Find where the given text appears and provide that cell's center as [x, y] coordinate. 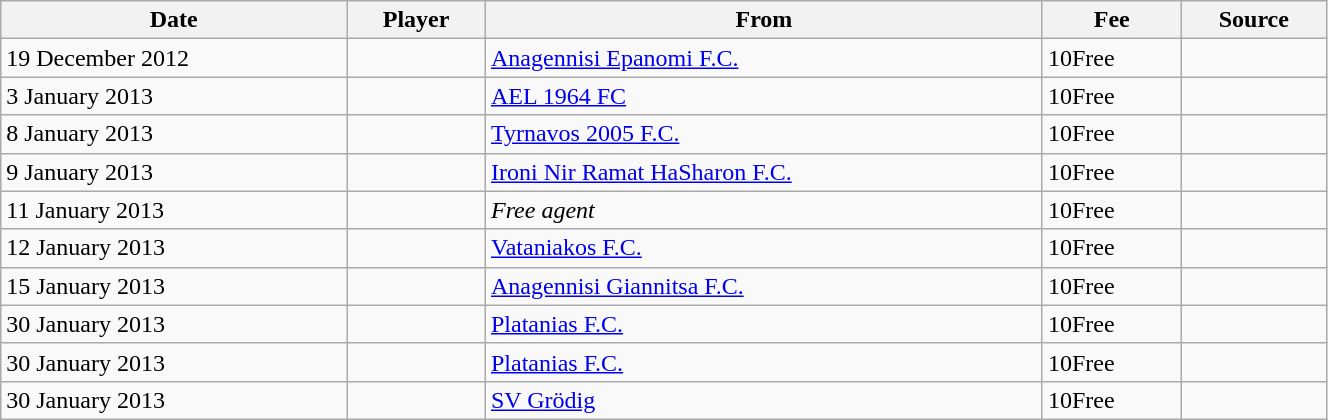
Free agent [764, 210]
Source [1254, 20]
Ironi Nir Ramat HaSharon F.C. [764, 172]
8 January 2013 [174, 134]
Anagennisi Giannitsa F.C. [764, 286]
15 January 2013 [174, 286]
12 January 2013 [174, 248]
3 January 2013 [174, 96]
Anagennisi Epanomi F.C. [764, 58]
Vataniakos F.C. [764, 248]
Tyrnavos 2005 F.C. [764, 134]
11 January 2013 [174, 210]
From [764, 20]
Player [416, 20]
9 January 2013 [174, 172]
Date [174, 20]
Fee [1112, 20]
SV Grödig [764, 400]
AEL 1964 FC [764, 96]
19 December 2012 [174, 58]
